Identify which cell holds the provided text, then report its (X, Y) central coordinate. 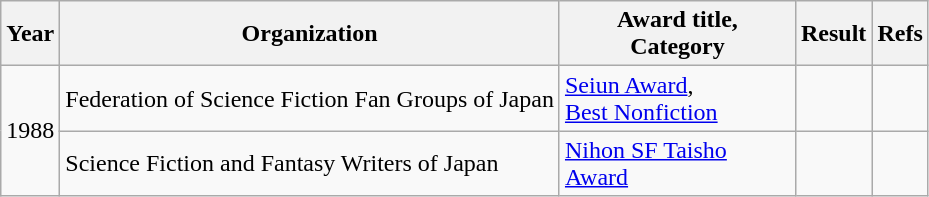
Refs (900, 34)
Science Fiction and Fantasy Writers of Japan (310, 164)
Organization (310, 34)
Federation of Science Fiction Fan Groups of Japan (310, 98)
Year (30, 34)
Nihon SF Taisho Award (677, 164)
Result (833, 34)
1988 (30, 131)
Award title,Category (677, 34)
Seiun Award,Best Nonfiction (677, 98)
